Identify which cell holds the provided text, then report its (x, y) central coordinate. 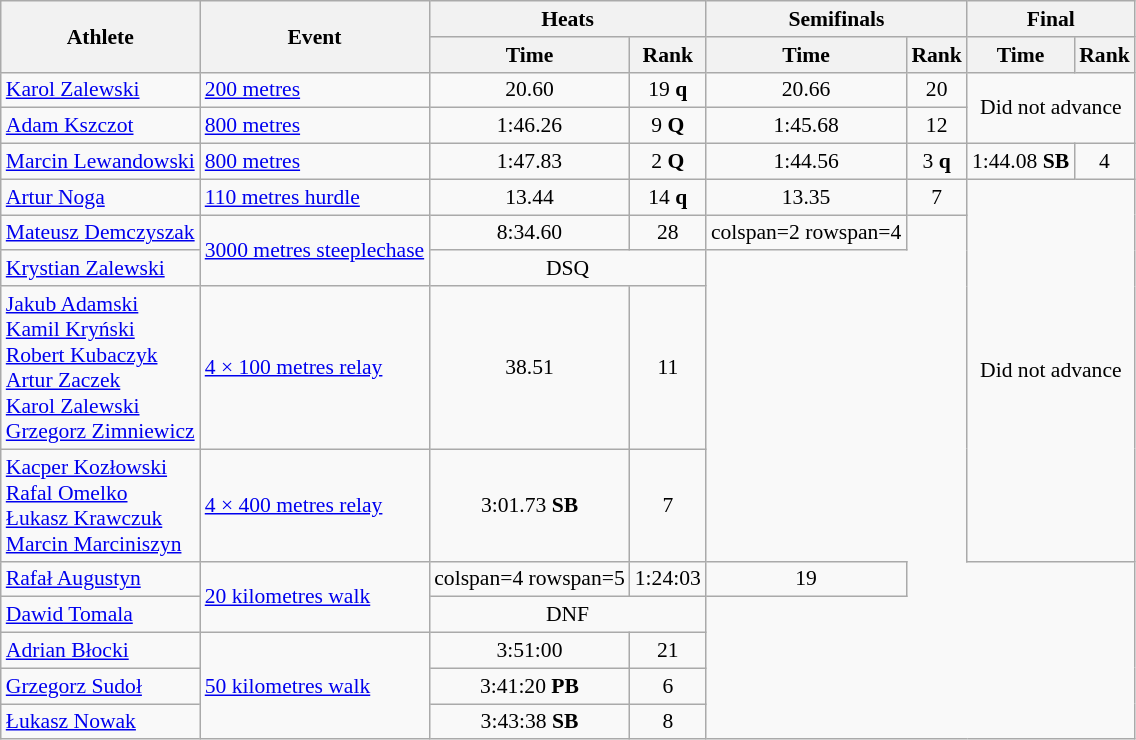
Marcin Lewandowski (100, 162)
6 (668, 686)
Athlete (100, 36)
DSQ (568, 269)
12 (936, 126)
colspan=2 rowspan=4 (806, 233)
1:46.26 (530, 126)
20 (936, 90)
3 q (936, 162)
1:47.83 (530, 162)
28 (668, 233)
Semifinals (836, 19)
1:45.68 (806, 126)
Mateusz Demczyszak (100, 233)
DNF (568, 615)
Adam Kszczot (100, 126)
11 (668, 368)
8 (668, 722)
9 Q (668, 126)
1:44.56 (806, 162)
3000 metres steeplechase (315, 250)
38.51 (530, 368)
Event (315, 36)
20.60 (530, 90)
8:34.60 (530, 233)
4 × 400 metres relay (315, 505)
20 kilometres walk (315, 596)
4 × 100 metres relay (315, 368)
Rafał Augustyn (100, 579)
20.66 (806, 90)
3:51:00 (530, 651)
Artur Noga (100, 197)
Final (1051, 19)
200 metres (315, 90)
13.44 (530, 197)
Jakub AdamskiKamil KryńskiRobert KubaczykArtur ZaczekKarol ZalewskiGrzegorz Zimniewicz (100, 368)
Krystian Zalewski (100, 269)
Łukasz Nowak (100, 722)
Dawid Tomala (100, 615)
14 q (668, 197)
13.35 (806, 197)
1:24:03 (668, 579)
Kacper KozłowskiRafal OmelkoŁukasz KrawczukMarcin Marciniszyn (100, 505)
Heats (568, 19)
Grzegorz Sudoł (100, 686)
3:43:38 SB (530, 722)
3:41:20 PB (530, 686)
50 kilometres walk (315, 686)
19 q (668, 90)
Karol Zalewski (100, 90)
3:01.73 SB (530, 505)
110 metres hurdle (315, 197)
19 (806, 579)
1:44.08 SB (1020, 162)
Adrian Błocki (100, 651)
4 (1104, 162)
2 Q (668, 162)
21 (668, 651)
colspan=4 rowspan=5 (530, 579)
